Provide the (x, y) coordinate of the cell's center where the given text is located.  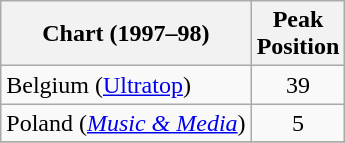
Poland (Music & Media) (126, 123)
Belgium (Ultratop) (126, 85)
PeakPosition (298, 34)
Chart (1997–98) (126, 34)
39 (298, 85)
5 (298, 123)
